For the text-containing cell, return its midpoint in (X, Y) coordinate format. 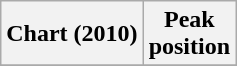
Chart (2010) (72, 34)
Peakposition (189, 34)
